Identify which cell holds the provided text, then report its [X, Y] central coordinate. 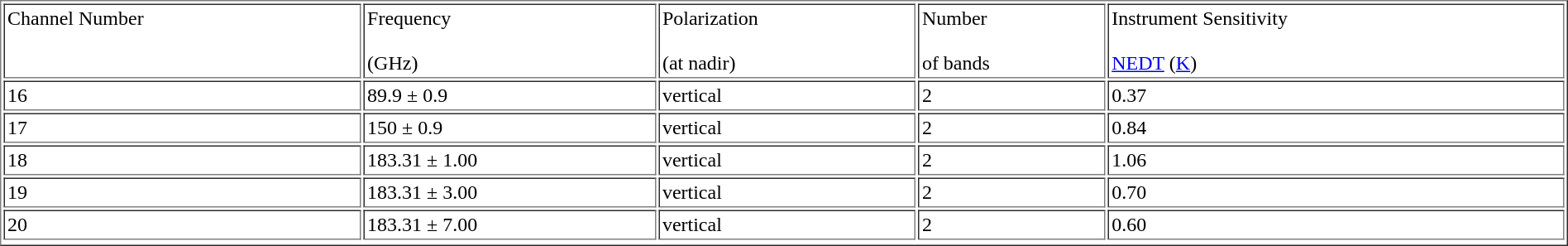
Polarization(at nadir) [787, 41]
0.60 [1336, 225]
183.31 ± 3.00 [510, 192]
150 ± 0.9 [510, 128]
183.31 ± 7.00 [510, 225]
17 [182, 128]
0.37 [1336, 96]
89.9 ± 0.9 [510, 96]
19 [182, 192]
Frequency(GHz) [510, 41]
Numberof bands [1011, 41]
0.84 [1336, 128]
1.06 [1336, 161]
20 [182, 225]
0.70 [1336, 192]
183.31 ± 1.00 [510, 161]
16 [182, 96]
Channel Number [182, 41]
18 [182, 161]
Instrument Sensitivity NEDT (K) [1336, 41]
